Pinpoint the cell where the given text exists, returning its (x, y) midpoint coordinate. 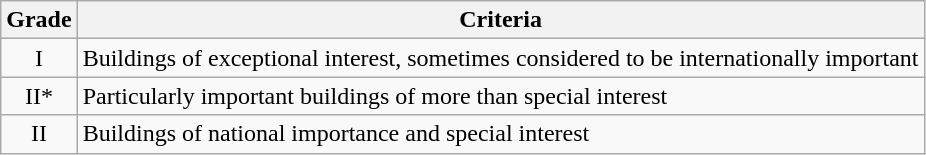
Buildings of national importance and special interest (500, 134)
Criteria (500, 20)
II* (39, 96)
Grade (39, 20)
Particularly important buildings of more than special interest (500, 96)
I (39, 58)
II (39, 134)
Buildings of exceptional interest, sometimes considered to be internationally important (500, 58)
